Capture the cell that displays the provided text and extract its [X, Y] central coordinate. 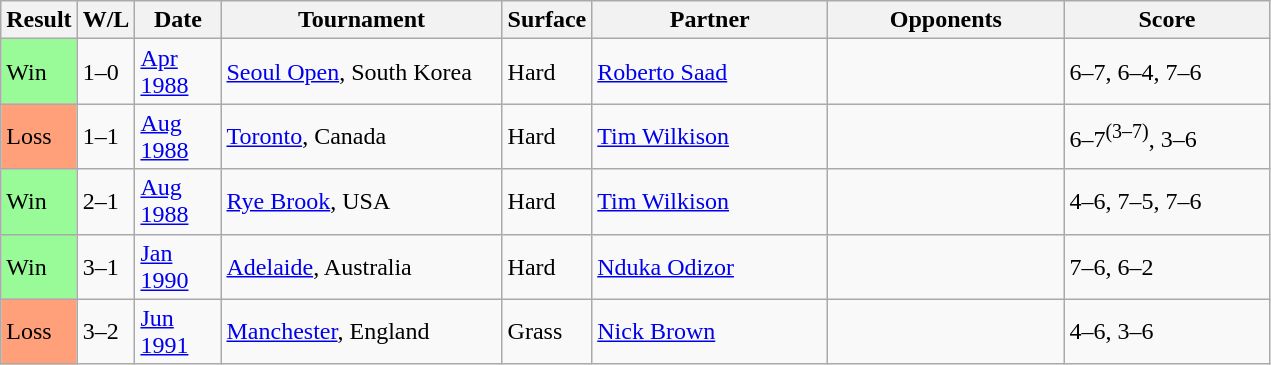
Grass [547, 332]
Jan 1990 [178, 266]
Adelaide, Australia [362, 266]
3–2 [106, 332]
W/L [106, 20]
Result [39, 20]
Apr 1988 [178, 72]
3–1 [106, 266]
6–7, 6–4, 7–6 [1167, 72]
Tournament [362, 20]
Seoul Open, South Korea [362, 72]
Manchester, England [362, 332]
Roberto Saad [710, 72]
6–7(3–7), 3–6 [1167, 136]
2–1 [106, 202]
Rye Brook, USA [362, 202]
4–6, 7–5, 7–6 [1167, 202]
Partner [710, 20]
Score [1167, 20]
7–6, 6–2 [1167, 266]
Jun 1991 [178, 332]
Toronto, Canada [362, 136]
4–6, 3–6 [1167, 332]
Date [178, 20]
Nduka Odizor [710, 266]
1–0 [106, 72]
Nick Brown [710, 332]
Opponents [946, 20]
1–1 [106, 136]
Surface [547, 20]
